Pinpoint the cell where the given text exists, returning its (x, y) midpoint coordinate. 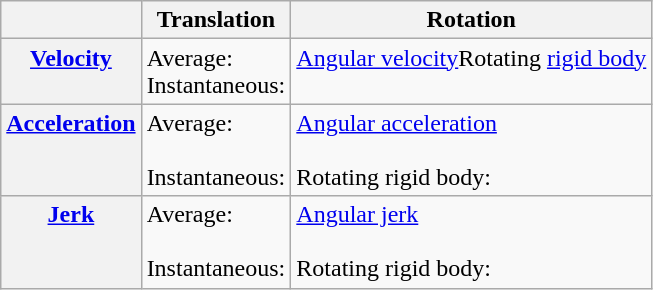
Angular jerkRotating rigid body: (472, 242)
Angular accelerationRotating rigid body: (472, 150)
Angular velocityRotating rigid body (472, 72)
Average: Instantaneous: (216, 72)
Rotation (472, 20)
Velocity (71, 72)
Jerk (71, 242)
Translation (216, 20)
Acceleration (71, 150)
